For the text-containing cell, return its midpoint in [X, Y] coordinate format. 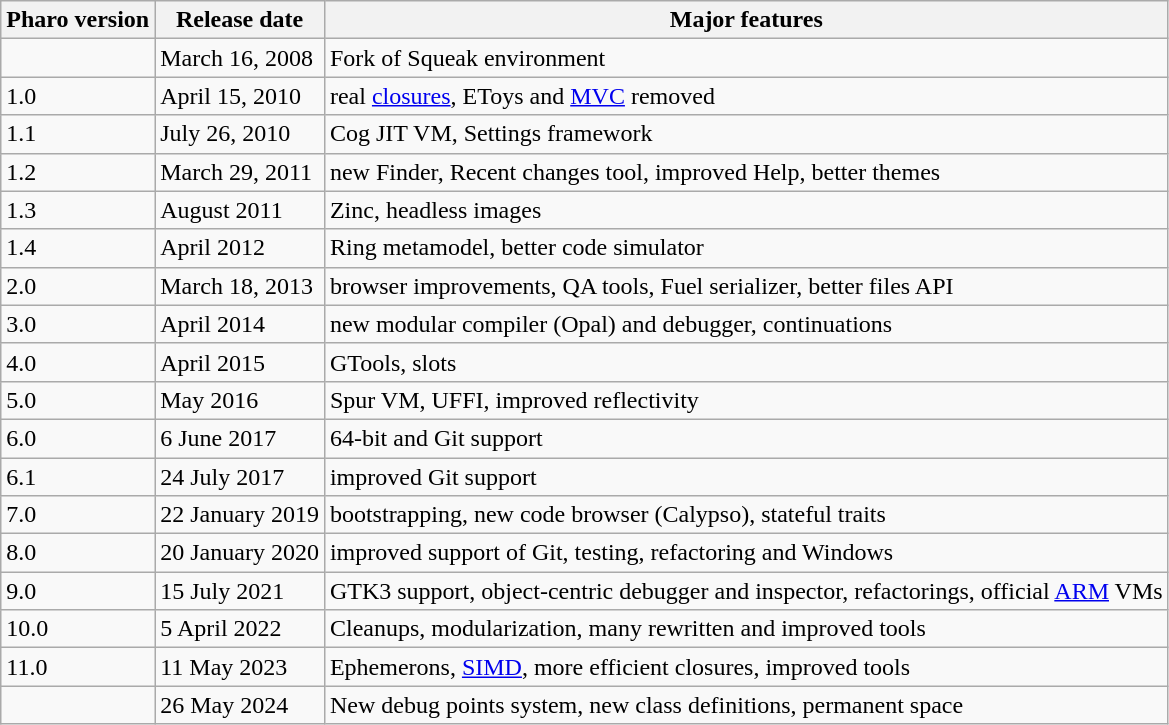
1.4 [78, 248]
Cog JIT VM, Settings framework [746, 134]
6 June 2017 [240, 438]
9.0 [78, 591]
Ephemerons, SIMD, more efficient closures, improved tools [746, 667]
64-bit and Git support [746, 438]
July 26, 2010 [240, 134]
1.3 [78, 210]
improved Git support [746, 477]
7.0 [78, 515]
Pharo version [78, 20]
Fork of Squeak environment [746, 58]
1.1 [78, 134]
26 May 2024 [240, 705]
April 2014 [240, 324]
March 18, 2013 [240, 286]
April 2015 [240, 362]
15 July 2021 [240, 591]
August 2011 [240, 210]
improved support of Git, testing, refactoring and Windows [746, 553]
10.0 [78, 629]
March 16, 2008 [240, 58]
Zinc, headless images [746, 210]
1.0 [78, 96]
May 2016 [240, 400]
6.0 [78, 438]
22 January 2019 [240, 515]
April 15, 2010 [240, 96]
24 July 2017 [240, 477]
4.0 [78, 362]
3.0 [78, 324]
2.0 [78, 286]
March 29, 2011 [240, 172]
5 April 2022 [240, 629]
new modular compiler (Opal) and debugger, continuations [746, 324]
20 January 2020 [240, 553]
new Finder, Recent changes tool, improved Help, better themes [746, 172]
bootstrapping, new code browser (Calypso), stateful traits [746, 515]
1.2 [78, 172]
11 May 2023 [240, 667]
Cleanups, modularization, many rewritten and improved tools [746, 629]
6.1 [78, 477]
Release date [240, 20]
8.0 [78, 553]
5.0 [78, 400]
New debug points system, new class definitions, permanent space [746, 705]
Major features [746, 20]
GTK3 support, object-centric debugger and inspector, refactorings, official ARM VMs [746, 591]
GTools, slots [746, 362]
11.0 [78, 667]
real closures, EToys and MVC removed [746, 96]
April 2012 [240, 248]
Spur VM, UFFI, improved reflectivity [746, 400]
browser improvements, QA tools, Fuel serializer, better files API [746, 286]
Ring metamodel, better code simulator [746, 248]
